Return [x, y] of the center of cell containing provided text 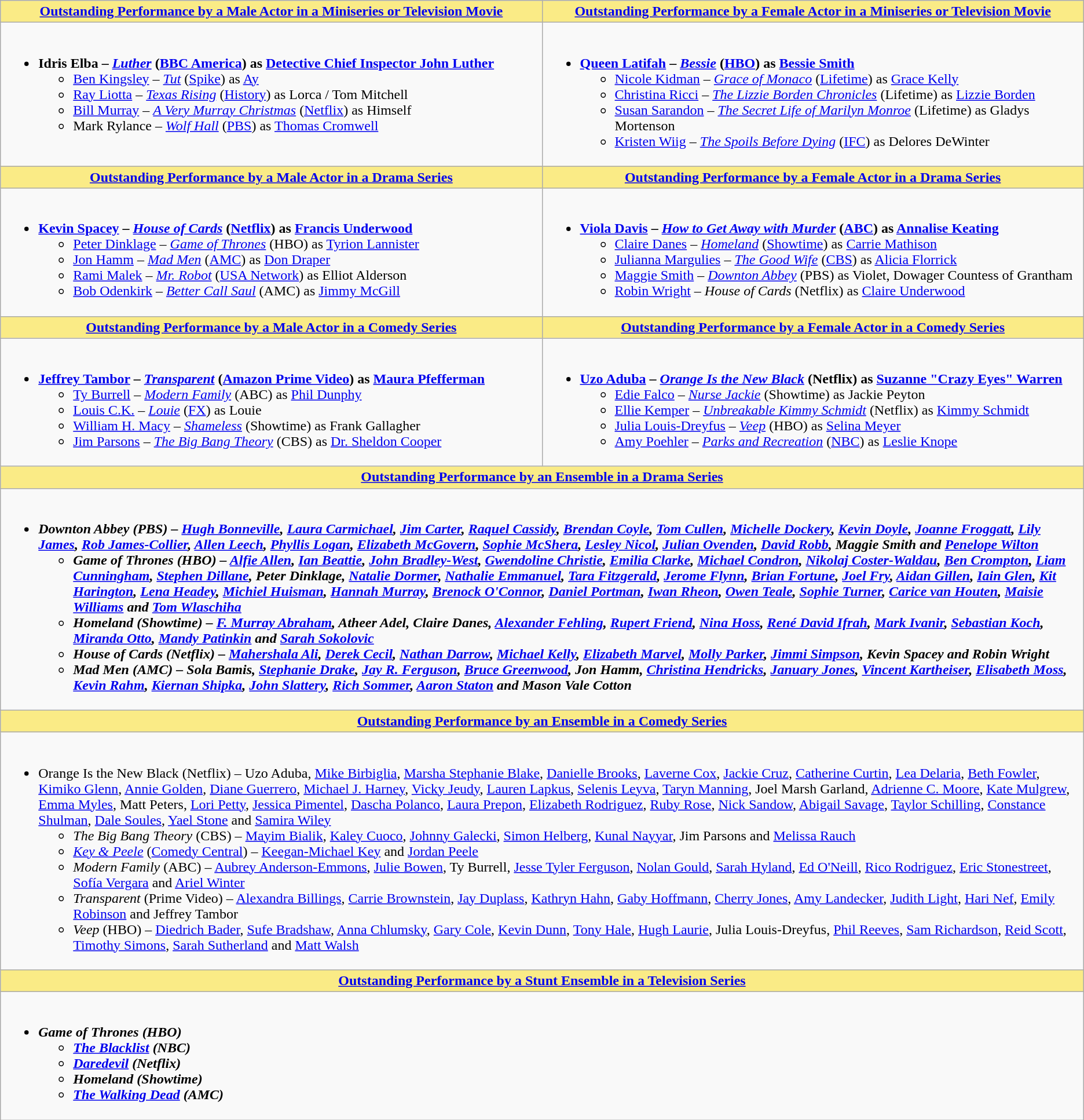
Outstanding Performance by a Male Actor in a Drama Series [271, 177]
Outstanding Performance by an Ensemble in a Comedy Series [542, 721]
Outstanding Performance by a Male Actor in a Miniseries or Television Movie [271, 12]
Outstanding Performance by an Ensemble in a Drama Series [542, 477]
Outstanding Performance by a Stunt Ensemble in a Television Series [542, 980]
Outstanding Performance by a Female Actor in a Comedy Series [813, 327]
Outstanding Performance by a Female Actor in a Drama Series [813, 177]
Game of Thrones (HBO)The Blacklist (NBC)Daredevil (Netflix)Homeland (Showtime)The Walking Dead (AMC) [542, 1055]
Outstanding Performance by a Male Actor in a Comedy Series [271, 327]
Outstanding Performance by a Female Actor in a Miniseries or Television Movie [813, 12]
